Pinpoint the cell where the given text exists, returning its (x, y) midpoint coordinate. 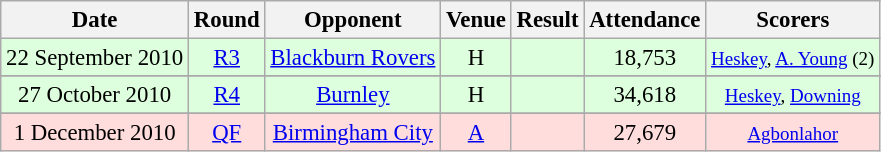
Scorers (793, 20)
A (476, 133)
Agbonlahor (793, 133)
Heskey, Downing (793, 95)
Result (548, 20)
18,753 (645, 58)
34,618 (645, 95)
Blackburn Rovers (353, 58)
1 December 2010 (95, 133)
27,679 (645, 133)
Birmingham City (353, 133)
R4 (227, 95)
Burnley (353, 95)
QF (227, 133)
27 October 2010 (95, 95)
Round (227, 20)
Venue (476, 20)
22 September 2010 (95, 58)
Opponent (353, 20)
R3 (227, 58)
Heskey, A. Young (2) (793, 58)
Attendance (645, 20)
Date (95, 20)
